Provide the (x, y) coordinate of the cell's center where the given text is located.  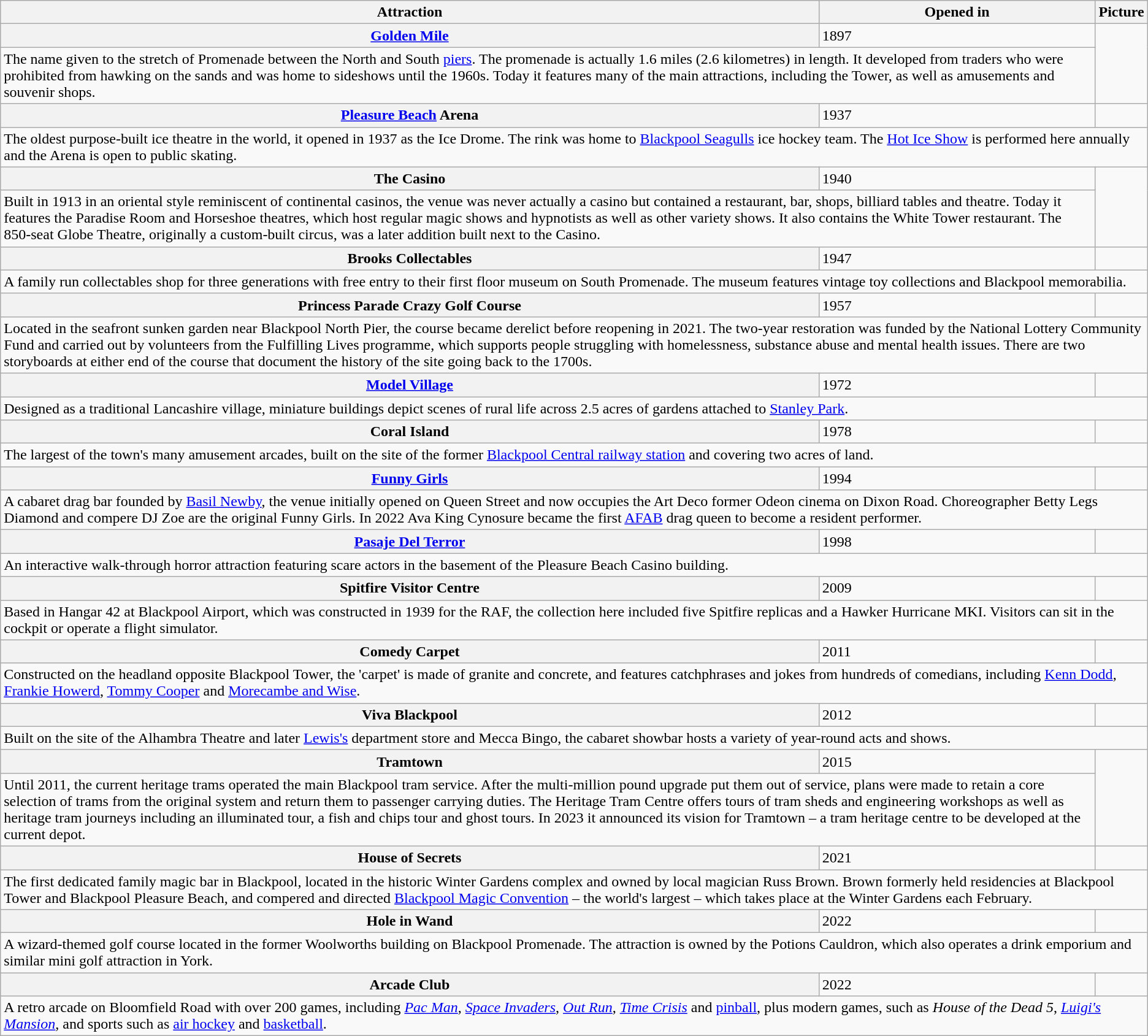
Princess Parade Crazy Golf Course (410, 305)
Opened in (957, 12)
Picture (1121, 12)
2021 (957, 858)
1947 (957, 258)
Golden Mile (410, 36)
1897 (957, 36)
Arcade Club (410, 984)
1957 (957, 305)
Pasaje Del Terror (410, 542)
House of Secrets (410, 858)
Spitfire Visitor Centre (410, 588)
Viva Blackpool (410, 715)
An interactive walk-through horror attraction featuring scare actors in the basement of the Pleasure Beach Casino building. (574, 565)
Pleasure Beach Arena (410, 115)
2009 (957, 588)
1978 (957, 432)
Funny Girls (410, 478)
Coral Island (410, 432)
Tramtown (410, 761)
The Casino (410, 178)
1994 (957, 478)
Designed as a traditional Lancashire village, miniature buildings depict scenes of rural life across 2.5 acres of gardens attached to Stanley Park. (574, 408)
2015 (957, 761)
Hole in Wand (410, 921)
Attraction (410, 12)
1972 (957, 385)
Comedy Carpet (410, 651)
Brooks Collectables (410, 258)
1998 (957, 542)
1940 (957, 178)
The largest of the town's many amusement arcades, built on the site of the former Blackpool Central railway station and covering two acres of land. (574, 455)
2012 (957, 715)
Model Village (410, 385)
1937 (957, 115)
2011 (957, 651)
